Find where the given text appears and provide that cell's center as [X, Y] coordinate. 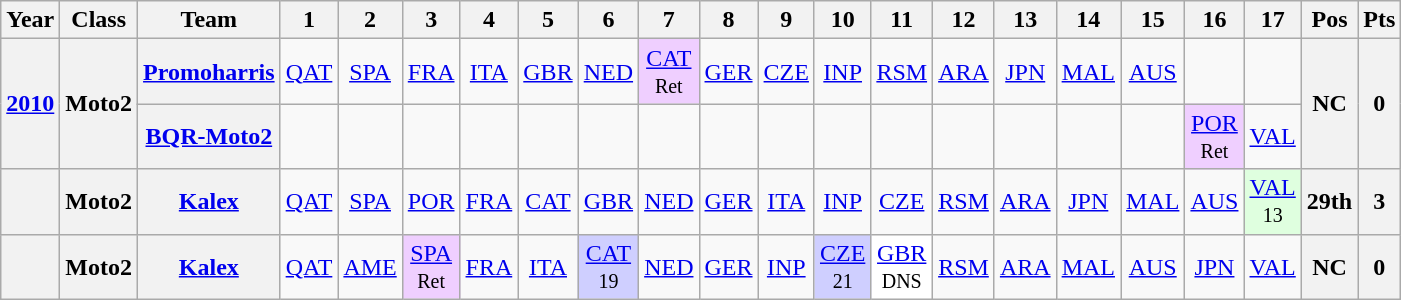
16 [1214, 20]
1 [309, 20]
CAT [548, 202]
GBRDNS [902, 266]
CZE21 [842, 266]
9 [786, 20]
2 [370, 20]
Team [210, 20]
BQR-Moto2 [210, 136]
PORRet [1214, 136]
15 [1152, 20]
Pos [1329, 20]
Promoharris [210, 72]
POR [431, 202]
CATRet [669, 72]
6 [608, 20]
8 [728, 20]
17 [1272, 20]
14 [1088, 20]
10 [842, 20]
2010 [30, 104]
5 [548, 20]
29th [1329, 202]
Year [30, 20]
SPARet [431, 266]
12 [964, 20]
4 [489, 20]
Class [99, 20]
Pts [1380, 20]
VAL13 [1272, 202]
CAT19 [608, 266]
11 [902, 20]
7 [669, 20]
13 [1025, 20]
AME [370, 266]
